Search for the cell housing the specified text and yield its (X, Y) center coordinate. 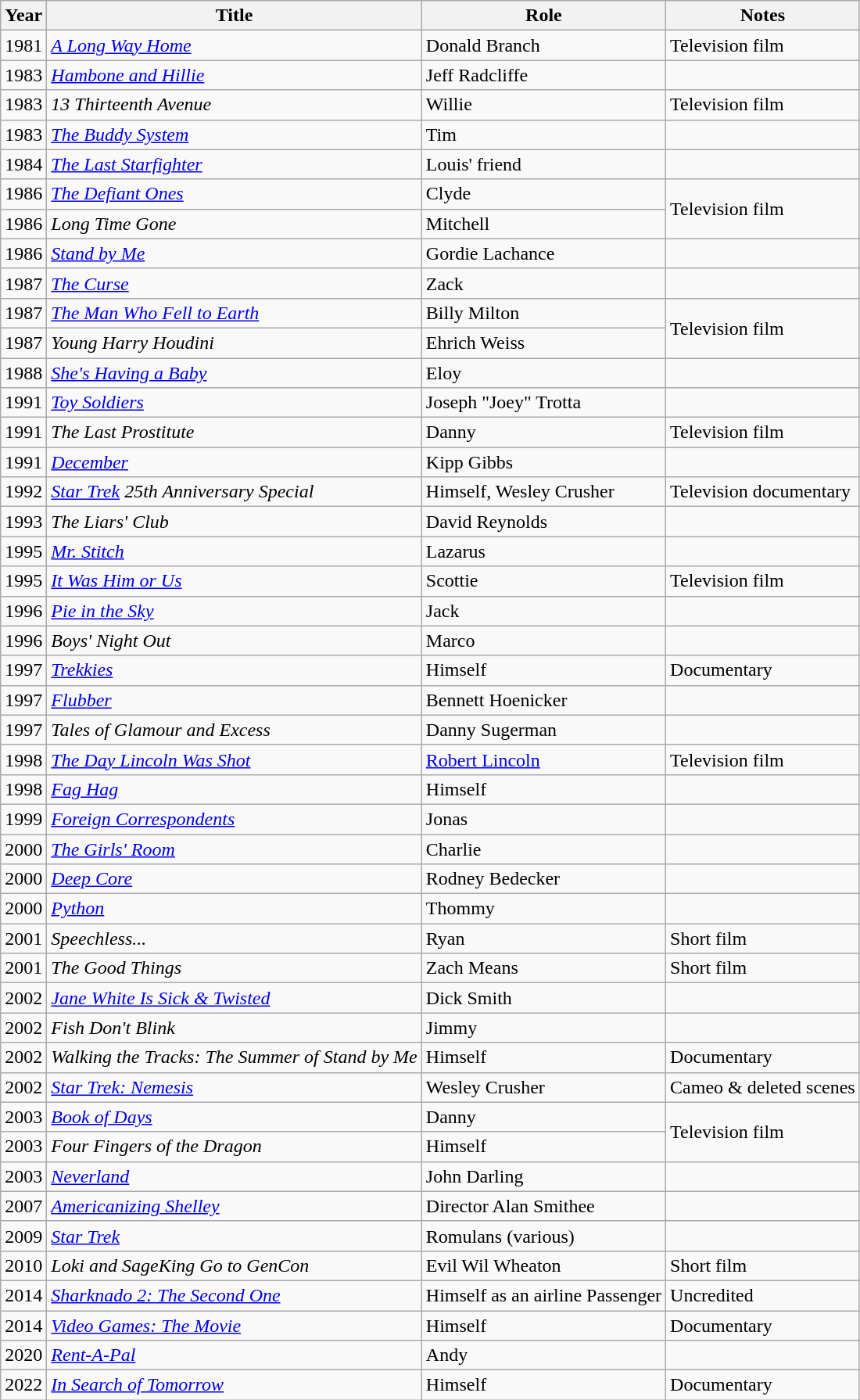
David Reynolds (543, 522)
The Man Who Fell to Earth (235, 313)
Jane White Is Sick & Twisted (235, 998)
Sharknado 2: The Second One (235, 1295)
2020 (23, 1355)
2010 (23, 1265)
Mr. Stitch (235, 551)
2007 (23, 1206)
Robert Lincoln (543, 759)
Python (235, 909)
Himself, Wesley Crusher (543, 492)
Loki and SageKing Go to GenCon (235, 1265)
Himself as an airline Passenger (543, 1295)
Long Time Gone (235, 224)
In Search of Tomorrow (235, 1385)
The Curse (235, 283)
13 Thirteenth Avenue (235, 105)
Walking the Tracks: The Summer of Stand by Me (235, 1057)
Bennett Hoenicker (543, 700)
1981 (23, 45)
She's Having a Baby (235, 373)
Star Trek: Nemesis (235, 1087)
Gordie Lachance (543, 253)
Eloy (543, 373)
Trekkies (235, 670)
Director Alan Smithee (543, 1206)
2009 (23, 1236)
Cameo & deleted scenes (763, 1087)
1992 (23, 492)
Four Fingers of the Dragon (235, 1147)
Thommy (543, 909)
Dick Smith (543, 998)
Uncredited (763, 1295)
Mitchell (543, 224)
It Was Him or Us (235, 581)
Ryan (543, 939)
Hambone and Hillie (235, 75)
Tim (543, 135)
Joseph "Joey" Trotta (543, 403)
Jack (543, 611)
2022 (23, 1385)
The Last Prostitute (235, 433)
Jonas (543, 819)
Jimmy (543, 1028)
The Defiant Ones (235, 194)
Romulans (various) (543, 1236)
Star Trek 25th Anniversary Special (235, 492)
1999 (23, 819)
Young Harry Houdini (235, 343)
Danny Sugerman (543, 730)
1993 (23, 522)
Clyde (543, 194)
Role (543, 16)
Willie (543, 105)
Neverland (235, 1176)
Americanizing Shelley (235, 1206)
Flubber (235, 700)
Boys' Night Out (235, 641)
Andy (543, 1355)
Evil Wil Wheaton (543, 1265)
John Darling (543, 1176)
The Day Lincoln Was Shot (235, 759)
A Long Way Home (235, 45)
Deep Core (235, 879)
Wesley Crusher (543, 1087)
Toy Soldiers (235, 403)
1984 (23, 164)
Charlie (543, 849)
Lazarus (543, 551)
Book of Days (235, 1117)
Scottie (543, 581)
Marco (543, 641)
The Good Things (235, 968)
Donald Branch (543, 45)
The Girls' Room (235, 849)
Rodney Bedecker (543, 879)
Title (235, 16)
Foreign Correspondents (235, 819)
Tales of Glamour and Excess (235, 730)
Ehrich Weiss (543, 343)
December (235, 462)
Video Games: The Movie (235, 1326)
Star Trek (235, 1236)
Fag Hag (235, 789)
Television documentary (763, 492)
Fish Don't Blink (235, 1028)
The Buddy System (235, 135)
Billy Milton (543, 313)
The Liars' Club (235, 522)
Zach Means (543, 968)
Speechless... (235, 939)
Pie in the Sky (235, 611)
Louis' friend (543, 164)
Rent-A-Pal (235, 1355)
Notes (763, 16)
Kipp Gibbs (543, 462)
Zack (543, 283)
Year (23, 16)
Jeff Radcliffe (543, 75)
1988 (23, 373)
Stand by Me (235, 253)
The Last Starfighter (235, 164)
